Scan for the cell matching the given text and deliver its (X, Y) coordinate at center. 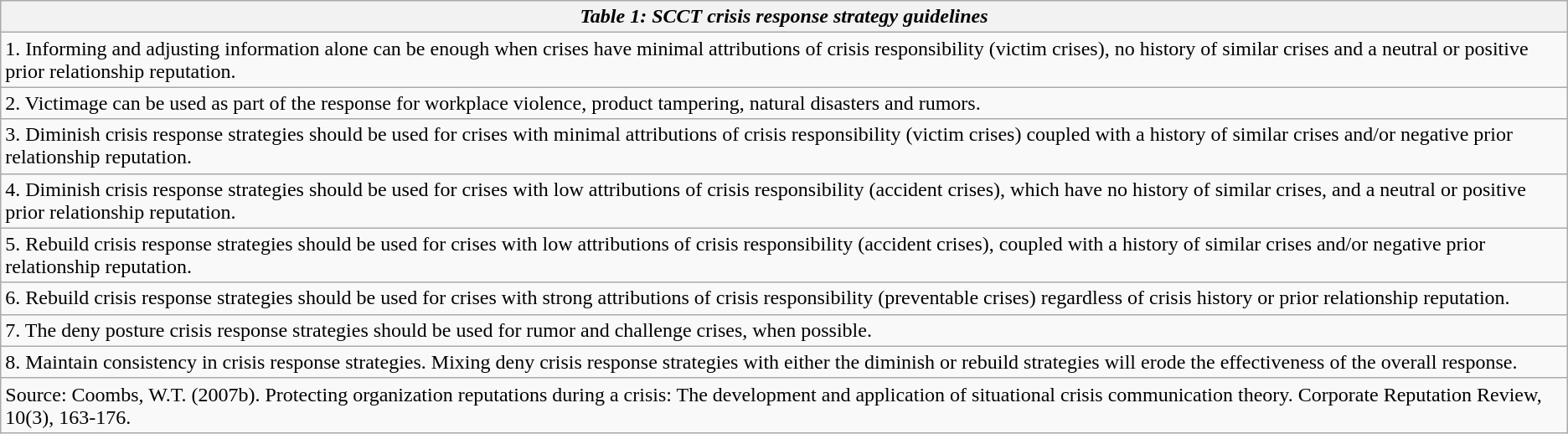
2. Victimage can be used as part of the response for workplace violence, product tampering, natural disasters and rumors. (784, 103)
Table 1: SCCT crisis response strategy guidelines (784, 17)
7. The deny posture crisis response strategies should be used for rumor and challenge crises, when possible. (784, 330)
